From the cell containing the given text, extract its center point as (x, y) coordinate. 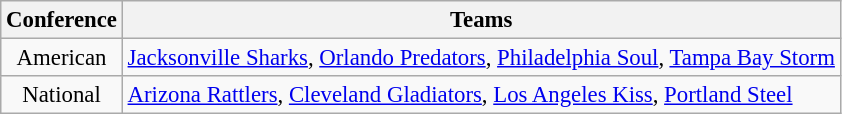
Arizona Rattlers, Cleveland Gladiators, Los Angeles Kiss, Portland Steel (481, 95)
Jacksonville Sharks, Orlando Predators, Philadelphia Soul, Tampa Bay Storm (481, 58)
National (62, 95)
Teams (481, 20)
American (62, 58)
Conference (62, 20)
